Detect which cell encompasses the target text, then output its (X, Y) center coordinate. 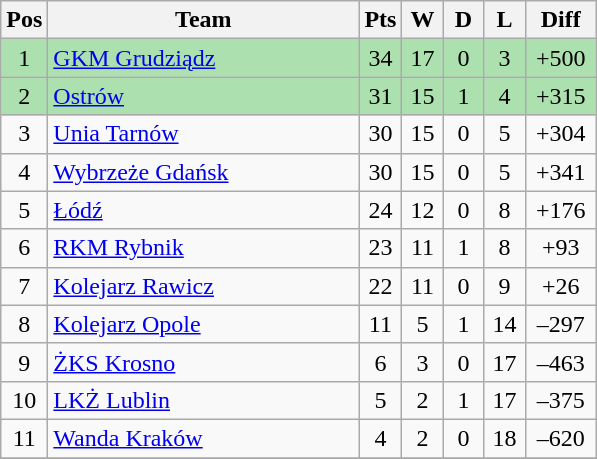
ŻKS Krosno (204, 362)
Wybrzeże Gdańsk (204, 172)
Team (204, 20)
D (464, 20)
–297 (560, 324)
Kolejarz Opole (204, 324)
10 (24, 400)
L (504, 20)
LKŻ Lublin (204, 400)
12 (422, 210)
–620 (560, 438)
22 (380, 286)
Ostrów (204, 96)
–375 (560, 400)
GKM Grudziądz (204, 58)
Kolejarz Rawicz (204, 286)
Pos (24, 20)
34 (380, 58)
23 (380, 248)
+176 (560, 210)
+341 (560, 172)
Unia Tarnów (204, 134)
24 (380, 210)
+500 (560, 58)
RKM Rybnik (204, 248)
W (422, 20)
+93 (560, 248)
Diff (560, 20)
Pts (380, 20)
+304 (560, 134)
–463 (560, 362)
14 (504, 324)
+26 (560, 286)
+315 (560, 96)
18 (504, 438)
Łódź (204, 210)
7 (24, 286)
Wanda Kraków (204, 438)
31 (380, 96)
